Provide the (x, y) coordinate of the cell's center where the given text is located.  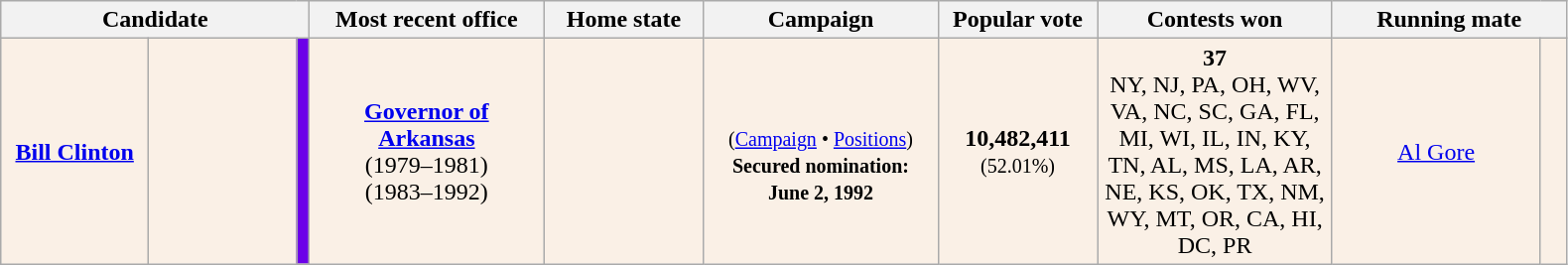
Governor of Arkansas(1979–1981)(1983–1992) (427, 151)
Al Gore (1436, 151)
Home state (623, 20)
Bill Clinton (75, 151)
(Campaign • Positions)Secured nomination:June 2, 1992 (821, 151)
Contests won (1215, 20)
10,482,411(52.01%) (1018, 151)
37NY, NJ, PA, OH, WV, VA, NC, SC, GA, FL, MI, WI, IL, IN, KY, TN, AL, MS, LA, AR, NE, KS, OK, TX, NM, WY, MT, OR, CA, HI, DC, PR (1215, 151)
Most recent office (427, 20)
Popular vote (1018, 20)
Running mate (1449, 20)
Campaign (821, 20)
Candidate (155, 20)
